Provide the [X, Y] coordinate of the cell's center where the given text is located.  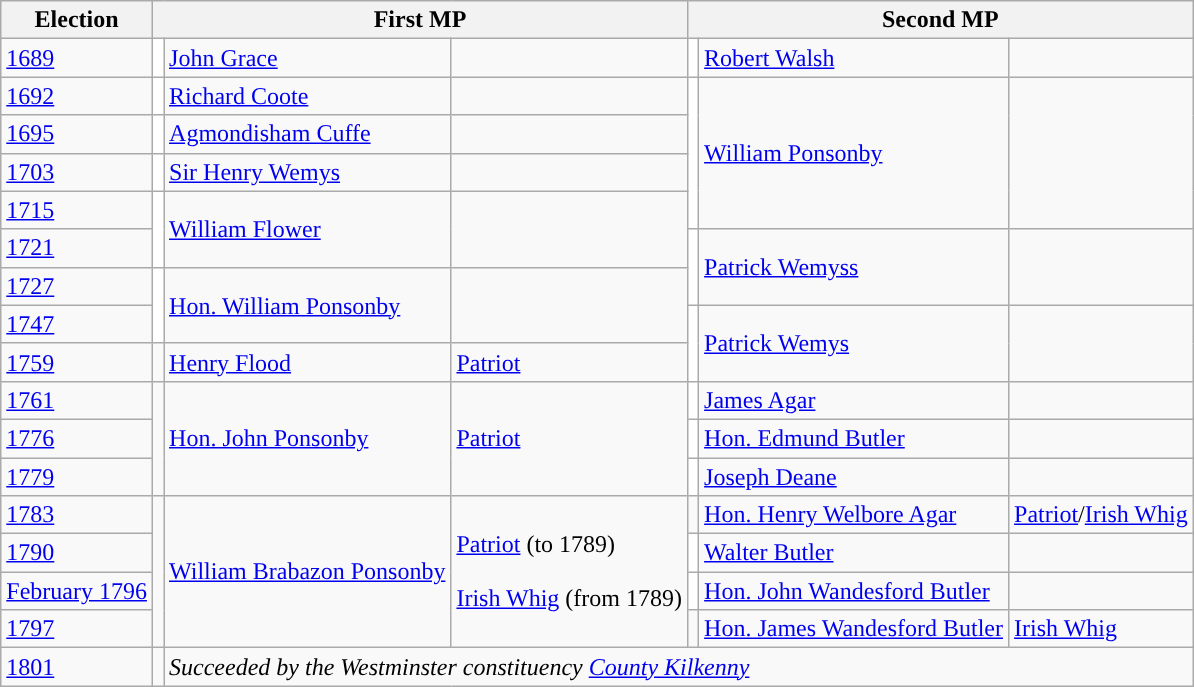
1779 [77, 477]
1759 [77, 362]
Richard Coote [308, 96]
Patrick Wemyss [854, 267]
Henry Flood [308, 362]
Hon. John Ponsonby [308, 438]
February 1796 [77, 591]
Joseph Deane [854, 477]
William Flower [308, 229]
Second MP [941, 20]
Hon. James Wandesford Butler [854, 629]
1790 [77, 553]
1715 [77, 210]
1747 [77, 324]
Patriot/Irish Whig [1102, 515]
1703 [77, 172]
John Grace [308, 58]
William Ponsonby [854, 153]
First MP [420, 20]
1761 [77, 400]
Hon. Edmund Butler [854, 438]
Hon. John Wandesford Butler [854, 591]
1689 [77, 58]
Election [77, 20]
1692 [77, 96]
Patriot (to 1789)Irish Whig (from 1789) [570, 572]
1783 [77, 515]
Sir Henry Wemys [308, 172]
Robert Walsh [854, 58]
1727 [77, 286]
Irish Whig [1102, 629]
1776 [77, 438]
1721 [77, 248]
Walter Butler [854, 553]
Hon. William Ponsonby [308, 305]
Succeeded by the Westminster constituency County Kilkenny [679, 667]
1695 [77, 134]
Agmondisham Cuffe [308, 134]
Patrick Wemys [854, 343]
1797 [77, 629]
1801 [77, 667]
James Agar [854, 400]
Hon. Henry Welbore Agar [854, 515]
William Brabazon Ponsonby [308, 572]
